From the cell containing the given text, extract its center point as [X, Y] coordinate. 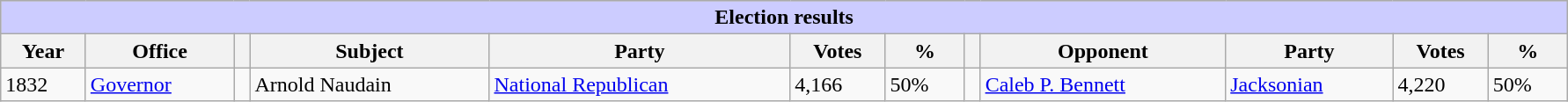
Year [44, 51]
Office [159, 51]
Opponent [1103, 51]
Election results [785, 18]
1832 [44, 84]
Subject [370, 51]
Caleb P. Bennett [1103, 84]
4,166 [838, 84]
Jacksonian [1309, 84]
Arnold Naudain [370, 84]
Governor [159, 84]
National Republican [640, 84]
4,220 [1440, 84]
